Capture the cell that displays the provided text and extract its (X, Y) central coordinate. 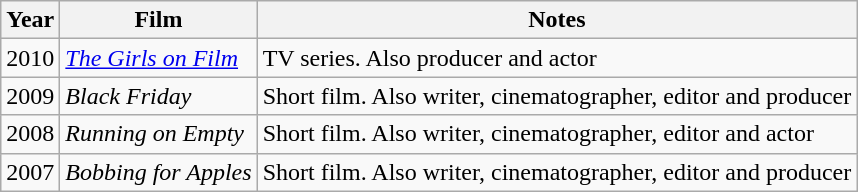
Year (30, 20)
2010 (30, 58)
Black Friday (158, 96)
2009 (30, 96)
Notes (557, 20)
Short film. Also writer, cinematographer, editor and actor (557, 134)
2008 (30, 134)
TV series. Also producer and actor (557, 58)
Film (158, 20)
The Girls on Film (158, 58)
2007 (30, 172)
Running on Empty (158, 134)
Bobbing for Apples (158, 172)
